Return the (X, Y) coordinate for the center point of the cell that contains the specified text.  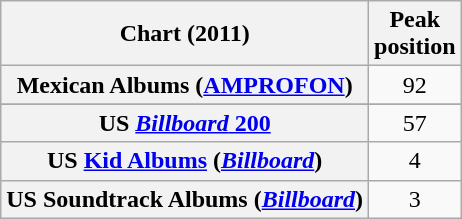
US Soundtrack Albums (Billboard) (185, 199)
Chart (2011) (185, 34)
92 (415, 85)
US Billboard 200 (185, 123)
57 (415, 123)
3 (415, 199)
US Kid Albums (Billboard) (185, 161)
Mexican Albums (AMPROFON) (185, 85)
4 (415, 161)
Peakposition (415, 34)
